Return the (X, Y) coordinate for the center point of the cell that contains the specified text.  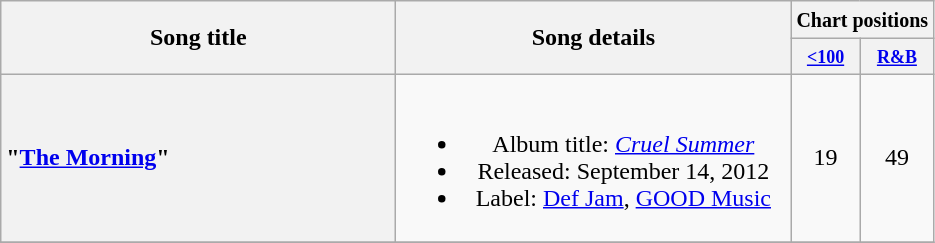
R&B (896, 57)
19 (826, 158)
"The Morning" (198, 158)
Song details (594, 38)
49 (896, 158)
Chart positions (862, 20)
Album title: Cruel SummerReleased: September 14, 2012Label: Def Jam, GOOD Music (594, 158)
<100 (826, 57)
Song title (198, 38)
